Return [x, y] of the center of cell containing provided text 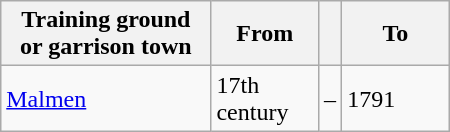
Training groundor garrison town [106, 34]
To [396, 34]
From [265, 34]
17th century [265, 98]
– [330, 98]
1791 [396, 98]
Malmen [106, 98]
